Extract the [x, y] coordinate from the center of the cell holding the provided text.  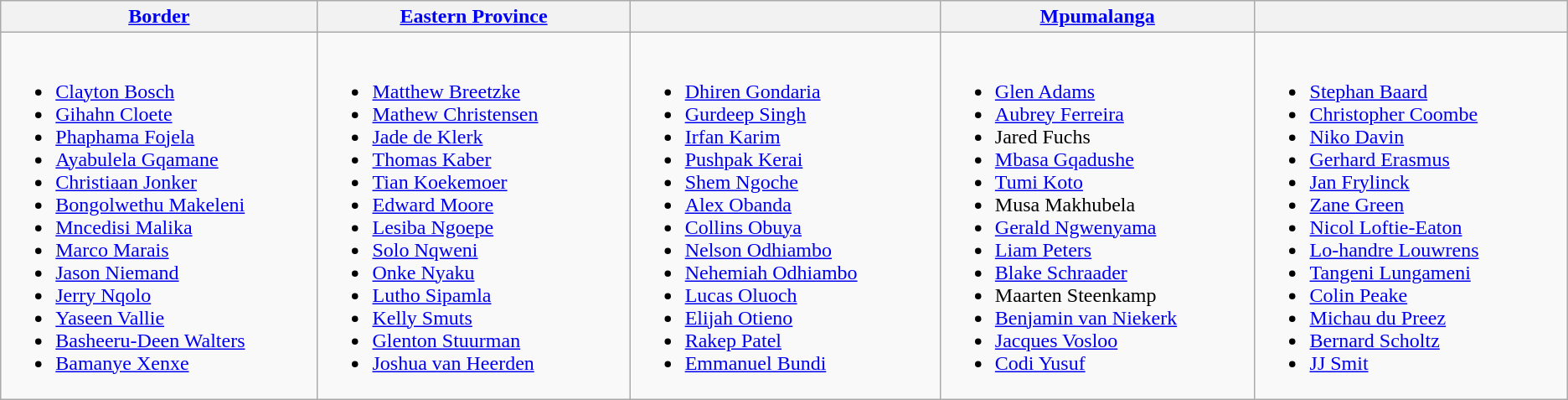
Eastern Province [474, 17]
Border [159, 17]
Mpumalanga [1097, 17]
